For the text-containing cell, return its midpoint in (x, y) coordinate format. 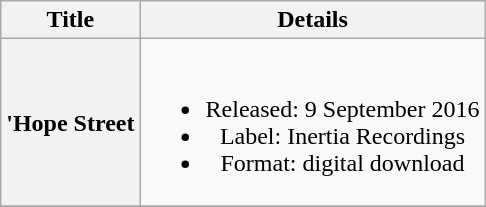
Released: 9 September 2016Label: Inertia RecordingsFormat: digital download (312, 122)
Details (312, 20)
Title (70, 20)
'Hope Street (70, 122)
